Scan for the cell matching the given text and deliver its (X, Y) coordinate at center. 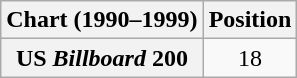
Chart (1990–1999) (102, 20)
US Billboard 200 (102, 58)
18 (250, 58)
Position (250, 20)
